Find where the given text appears and provide that cell's center as [X, Y] coordinate. 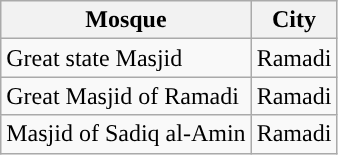
Great state Masjid [126, 58]
City [294, 20]
Mosque [126, 20]
Great Masjid of Ramadi [126, 96]
Masjid of Sadiq al-Amin [126, 134]
